Find where the given text appears and provide that cell's center as [x, y] coordinate. 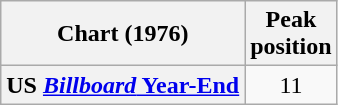
Chart (1976) [123, 34]
Peakposition [291, 34]
11 [291, 85]
US Billboard Year-End [123, 85]
